Output the [X, Y] coordinate of the center of the cell containing the given text.  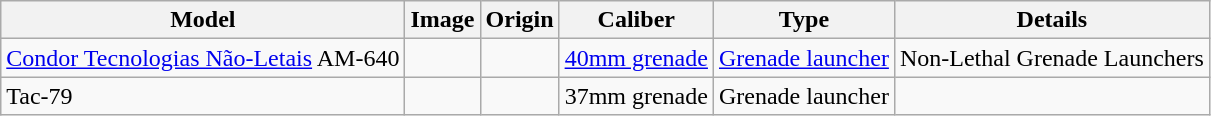
37mm grenade [636, 96]
Image [442, 20]
Origin [520, 20]
Tac-79 [203, 96]
40mm grenade [636, 58]
Non-Lethal Grenade Launchers [1052, 58]
Type [804, 20]
Model [203, 20]
Condor Tecnologias Não-Letais AM-640 [203, 58]
Caliber [636, 20]
Details [1052, 20]
